Provide the [x, y] coordinate of the cell's center where the given text is located.  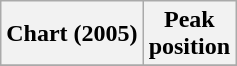
Chart (2005) [72, 34]
Peakposition [189, 34]
